Scan for the cell matching the given text and deliver its [x, y] coordinate at center. 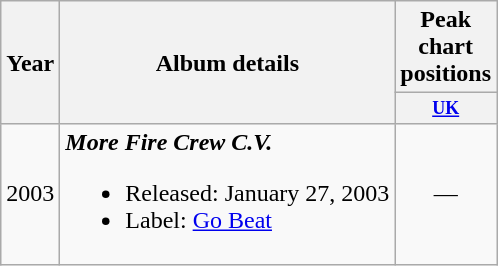
Album details [228, 62]
UK [446, 108]
Peak chart positions [446, 47]
— [446, 194]
Year [30, 62]
2003 [30, 194]
More Fire Crew C.V.Released: January 27, 2003Label: Go Beat [228, 194]
